From the cell containing the given text, extract its center point as [X, Y] coordinate. 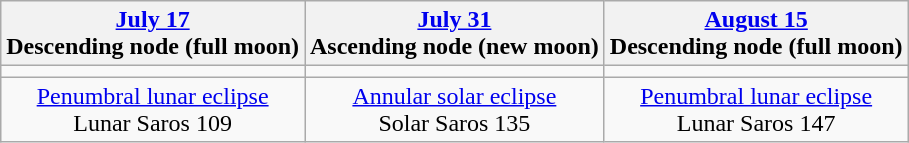
Penumbral lunar eclipseLunar Saros 109 [153, 110]
Penumbral lunar eclipseLunar Saros 147 [756, 110]
August 15Descending node (full moon) [756, 34]
July 17Descending node (full moon) [153, 34]
July 31Ascending node (new moon) [454, 34]
Annular solar eclipseSolar Saros 135 [454, 110]
